Detect which cell encompasses the target text, then output its (x, y) center coordinate. 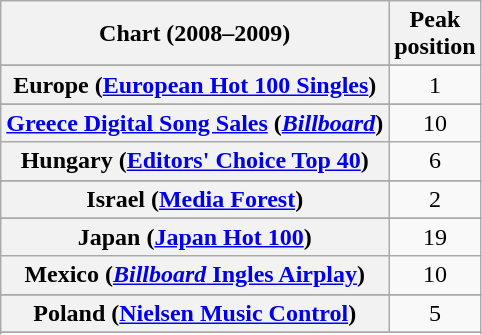
Mexico (Billboard Ingles Airplay) (195, 275)
1 (435, 85)
Japan (Japan Hot 100) (195, 237)
Poland (Nielsen Music Control) (195, 313)
Europe (European Hot 100 Singles) (195, 85)
2 (435, 199)
5 (435, 313)
6 (435, 161)
Greece Digital Song Sales (Billboard) (195, 123)
Peak position (435, 34)
Israel (Media Forest) (195, 199)
19 (435, 237)
Chart (2008–2009) (195, 34)
Hungary (Editors' Choice Top 40) (195, 161)
